Identify which cell holds the provided text, then report its [X, Y] central coordinate. 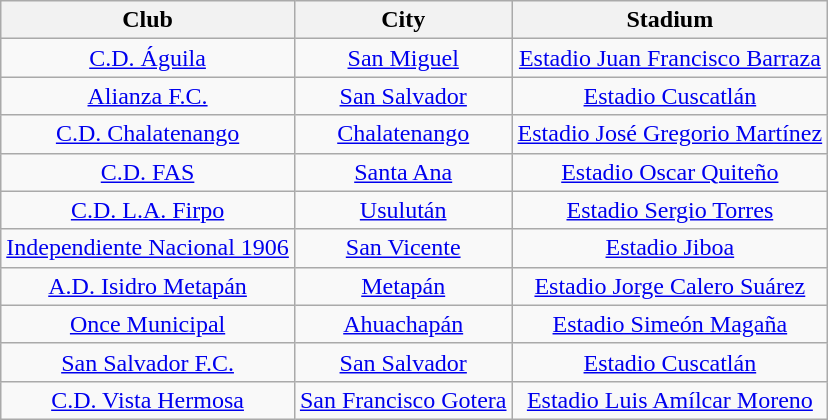
Estadio Juan Francisco Barraza [670, 58]
Metapán [403, 286]
Independiente Nacional 1906 [148, 248]
Club [148, 20]
City [403, 20]
San Salvador F.C. [148, 362]
C.D. FAS [148, 172]
San Francisco Gotera [403, 400]
Estadio Jiboa [670, 248]
Ahuachapán [403, 324]
Estadio Sergio Torres [670, 210]
C.D. L.A. Firpo [148, 210]
Estadio Luis Amílcar Moreno [670, 400]
Stadium [670, 20]
C.D. Chalatenango [148, 134]
Estadio José Gregorio Martínez [670, 134]
Alianza F.C. [148, 96]
Once Municipal [148, 324]
C.D. Águila [148, 58]
Santa Ana [403, 172]
A.D. Isidro Metapán [148, 286]
Estadio Jorge Calero Suárez [670, 286]
C.D. Vista Hermosa [148, 400]
Chalatenango [403, 134]
Estadio Oscar Quiteño [670, 172]
San Vicente [403, 248]
San Miguel [403, 58]
Usulután [403, 210]
Estadio Simeón Magaña [670, 324]
